For the text-containing cell, return its midpoint in (x, y) coordinate format. 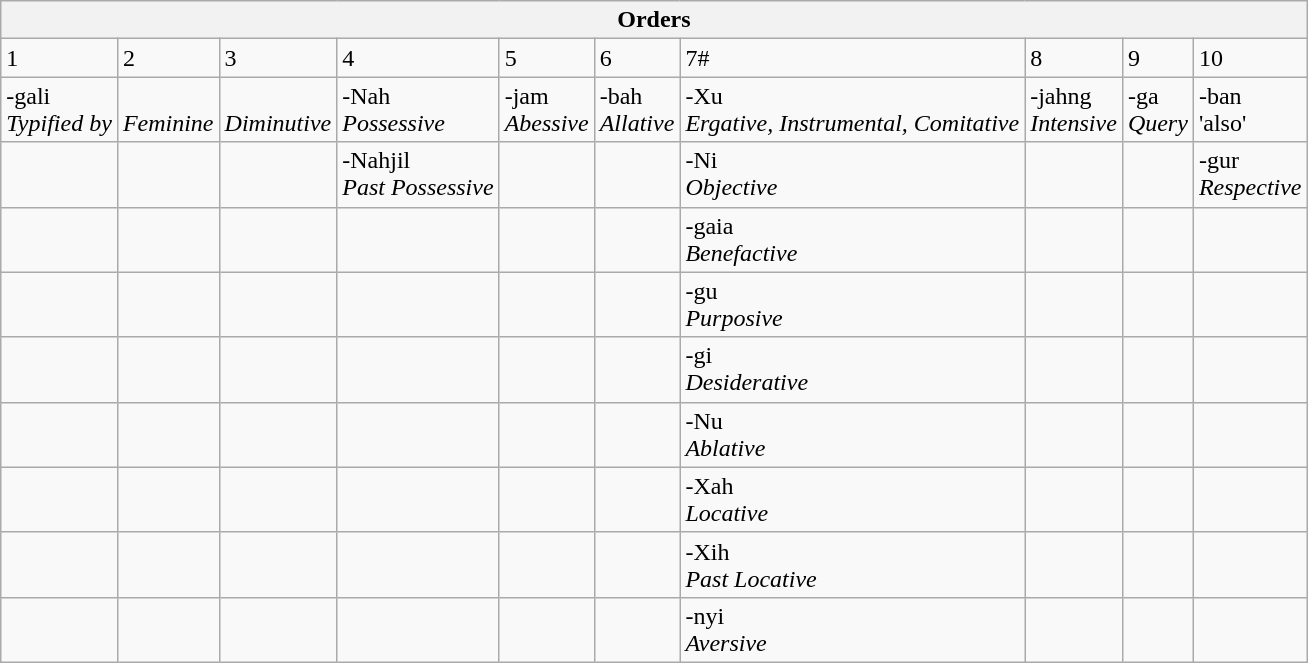
8 (1074, 58)
-jamAbessive (546, 110)
-guPurposive (852, 304)
Feminine (168, 110)
5 (546, 58)
-giDesiderative (852, 370)
-XihPast Locative (852, 564)
10 (1250, 58)
-nyiAversive (852, 630)
Orders (654, 20)
Diminutive (278, 110)
6 (637, 58)
-gaQuery (1158, 110)
-NiObjective (852, 174)
-ban'also' (1250, 110)
-bahAllative (637, 110)
-galiTypified by (60, 110)
-gurRespective (1250, 174)
-NahjilPast Possessive (418, 174)
-XuErgative, Instrumental, Comitative (852, 110)
-NuAblative (852, 434)
3 (278, 58)
2 (168, 58)
-XahLocative (852, 500)
4 (418, 58)
-gaiaBenefactive (852, 240)
7# (852, 58)
9 (1158, 58)
1 (60, 58)
-NahPossessive (418, 110)
-jahngIntensive (1074, 110)
